Find where the given text appears and provide that cell's center as (x, y) coordinate. 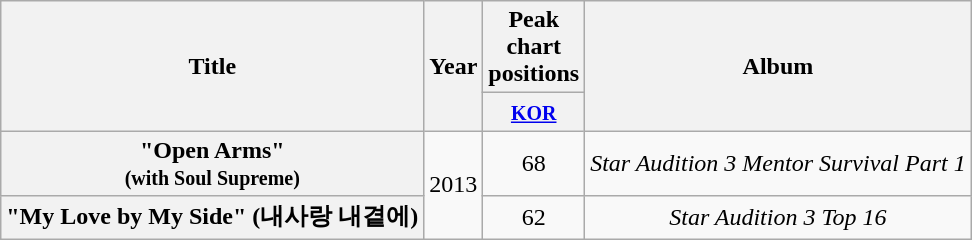
62 (534, 218)
2013 (454, 185)
Album (778, 66)
Peak chart positions (534, 47)
Title (212, 66)
Year (454, 66)
"Open Arms"(with Soul Supreme) (212, 164)
Star Audition 3 Mentor Survival Part 1 (778, 164)
"My Love by My Side" (내사랑 내곁에) (212, 218)
68 (534, 164)
KOR (534, 112)
Star Audition 3 Top 16 (778, 218)
